Search for the cell housing the specified text and yield its (X, Y) center coordinate. 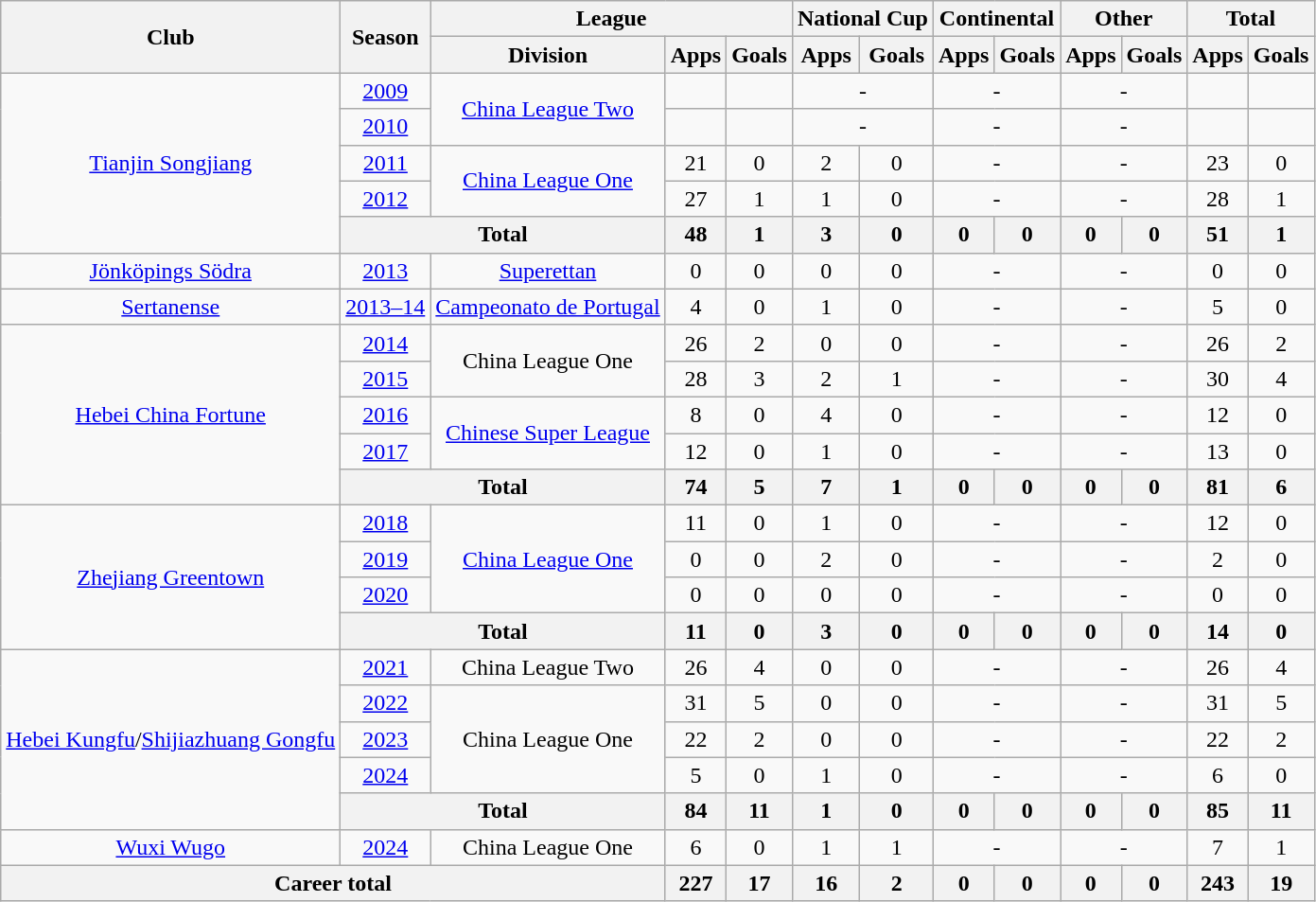
Wuxi Wugo (170, 847)
2022 (386, 703)
2010 (386, 127)
21 (695, 163)
Zhejiang Greentown (170, 577)
227 (695, 883)
2016 (386, 415)
Other (1124, 19)
17 (760, 883)
2014 (386, 343)
14 (1218, 631)
League (611, 19)
2013–14 (386, 307)
81 (1218, 487)
Campeonato de Portugal (548, 307)
19 (1281, 883)
Sertanense (170, 307)
2012 (386, 199)
74 (695, 487)
23 (1218, 163)
2011 (386, 163)
2023 (386, 739)
51 (1218, 235)
2020 (386, 595)
Tianjin Songjiang (170, 163)
8 (695, 415)
84 (695, 811)
85 (1218, 811)
27 (695, 199)
Chinese Super League (548, 433)
National Cup (863, 19)
Jönköpings Södra (170, 271)
Season (386, 37)
Hebei Kungfu/Shijiazhuang Gongfu (170, 739)
16 (826, 883)
Division (548, 55)
Club (170, 37)
2013 (386, 271)
2019 (386, 559)
243 (1218, 883)
48 (695, 235)
2017 (386, 451)
Career total (333, 883)
Hebei China Fortune (170, 415)
2021 (386, 667)
Superettan (548, 271)
2009 (386, 91)
2015 (386, 379)
30 (1218, 379)
Continental (996, 19)
2018 (386, 523)
13 (1218, 451)
